Return (X, Y) of the center of cell containing provided text 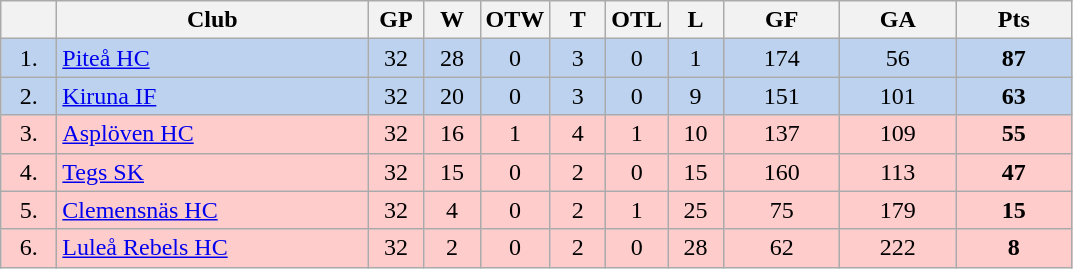
20 (452, 96)
47 (1014, 172)
1. (29, 58)
10 (696, 134)
113 (898, 172)
137 (782, 134)
55 (1014, 134)
4. (29, 172)
GF (782, 20)
179 (898, 210)
GA (898, 20)
Clemensnäs HC (212, 210)
151 (782, 96)
62 (782, 248)
87 (1014, 58)
Pts (1014, 20)
56 (898, 58)
160 (782, 172)
25 (696, 210)
222 (898, 248)
16 (452, 134)
3. (29, 134)
109 (898, 134)
W (452, 20)
Asplöven HC (212, 134)
6. (29, 248)
63 (1014, 96)
5. (29, 210)
Luleå Rebels HC (212, 248)
Piteå HC (212, 58)
2. (29, 96)
OTL (637, 20)
9 (696, 96)
L (696, 20)
8 (1014, 248)
Tegs SK (212, 172)
101 (898, 96)
Kiruna IF (212, 96)
OTW (515, 20)
174 (782, 58)
75 (782, 210)
GP (396, 20)
Club (212, 20)
T (578, 20)
